Find where the given text appears and provide that cell's center as [x, y] coordinate. 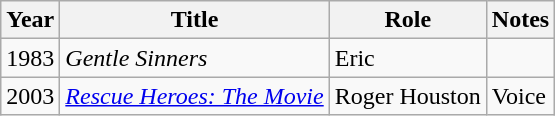
2003 [30, 96]
Rescue Heroes: The Movie [194, 96]
Notes [520, 20]
1983 [30, 58]
Eric [408, 58]
Role [408, 20]
Roger Houston [408, 96]
Title [194, 20]
Year [30, 20]
Gentle Sinners [194, 58]
Voice [520, 96]
